Find where the given text appears and provide that cell's center as [X, Y] coordinate. 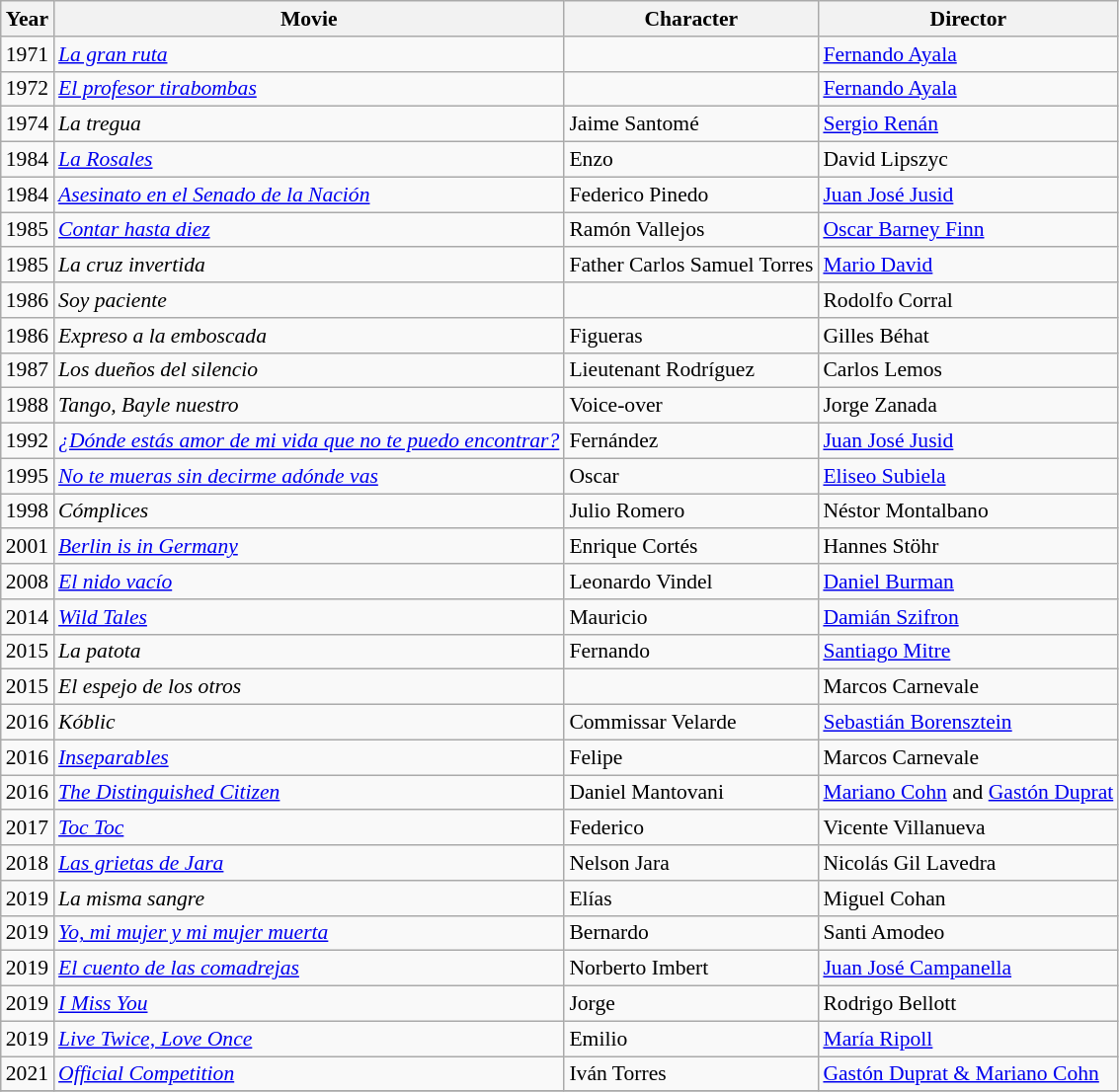
Gastón Duprat & Mariano Cohn [968, 1074]
Daniel Mantovani [691, 793]
2018 [28, 863]
Federico Pinedo [691, 195]
Soy paciente [308, 300]
Director [968, 19]
El profesor tirabombas [308, 89]
Movie [308, 19]
1995 [28, 476]
Julio Romero [691, 511]
Juan José Campanella [968, 969]
Leonardo Vindel [691, 582]
Ramón Vallejos [691, 230]
I Miss You [308, 1004]
2021 [28, 1074]
Tango, Bayle nuestro [308, 406]
Santiago Mitre [968, 652]
Character [691, 19]
Bernardo [691, 933]
El espejo de los otros [308, 687]
La tregua [308, 124]
Federico [691, 828]
Inseparables [308, 757]
Jorge Zanada [968, 406]
No te mueras sin decirme adónde vas [308, 476]
Lieutenant Rodríguez [691, 370]
Enrique Cortés [691, 547]
Figueras [691, 336]
Berlin is in Germany [308, 547]
1992 [28, 441]
Cómplices [308, 511]
Commissar Velarde [691, 723]
El cuento de las comadrejas [308, 969]
Official Competition [308, 1074]
Elías [691, 898]
Los dueños del silencio [308, 370]
Carlos Lemos [968, 370]
The Distinguished Citizen [308, 793]
El nido vacío [308, 582]
Enzo [691, 160]
La cruz invertida [308, 266]
Norberto Imbert [691, 969]
Wild Tales [308, 617]
Kóblic [308, 723]
Mario David [968, 266]
Rodolfo Corral [968, 300]
Contar hasta diez [308, 230]
Nicolás Gil Lavedra [968, 863]
Rodrigo Bellott [968, 1004]
2017 [28, 828]
1987 [28, 370]
Fernández [691, 441]
Mauricio [691, 617]
La gran ruta [308, 54]
Sergio Renán [968, 124]
Eliseo Subiela [968, 476]
Felipe [691, 757]
La Rosales [308, 160]
Nelson Jara [691, 863]
Yo, mi mujer y mi mujer muerta [308, 933]
Jorge [691, 1004]
La patota [308, 652]
2008 [28, 582]
La misma sangre [308, 898]
Santi Amodeo [968, 933]
Voice-over [691, 406]
Néstor Montalbano [968, 511]
1971 [28, 54]
Toc Toc [308, 828]
María Ripoll [968, 1039]
Jaime Santomé [691, 124]
Oscar Barney Finn [968, 230]
¿Dónde estás amor de mi vida que no te puedo encontrar? [308, 441]
1988 [28, 406]
Iván Torres [691, 1074]
1972 [28, 89]
Miguel Cohan [968, 898]
Sebastián Borensztein [968, 723]
1998 [28, 511]
Live Twice, Love Once [308, 1039]
Emilio [691, 1039]
David Lipszyc [968, 160]
Expreso a la emboscada [308, 336]
Asesinato en el Senado de la Nación [308, 195]
Mariano Cohn and Gastón Duprat [968, 793]
Damián Szifron [968, 617]
1974 [28, 124]
Fernando [691, 652]
Las grietas de Jara [308, 863]
Year [28, 19]
Daniel Burman [968, 582]
2001 [28, 547]
Oscar [691, 476]
Vicente Villanueva [968, 828]
Father Carlos Samuel Torres [691, 266]
Hannes Stöhr [968, 547]
2014 [28, 617]
Gilles Béhat [968, 336]
